Scan for the cell matching the given text and deliver its [X, Y] coordinate at center. 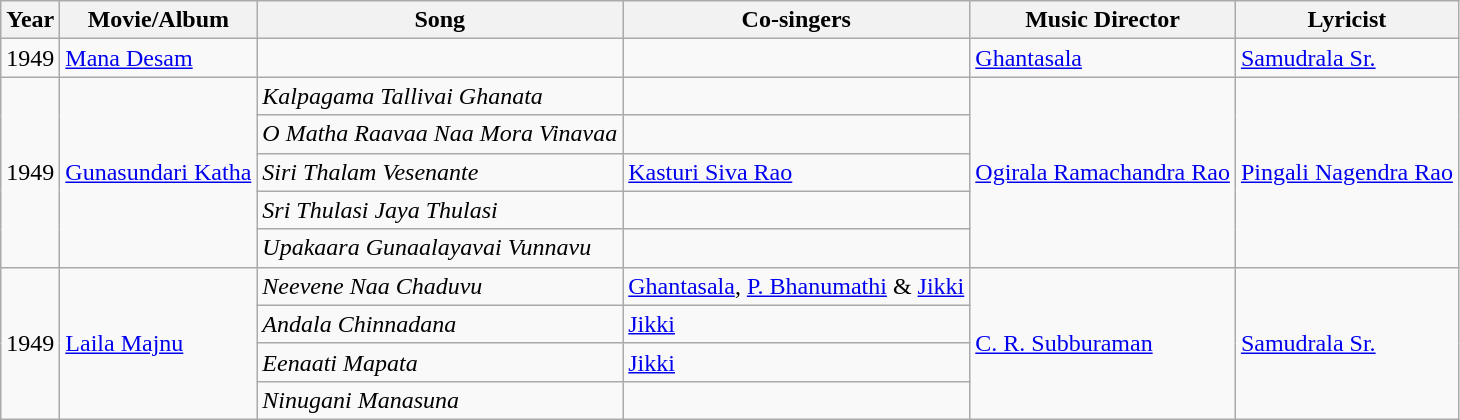
Gunasundari Katha [158, 172]
C. R. Subburaman [1103, 343]
Siri Thalam Vesenante [440, 172]
Andala Chinnadana [440, 324]
O Matha Raavaa Naa Mora Vinavaa [440, 134]
Music Director [1103, 20]
Ninugani Manasuna [440, 400]
Lyricist [1346, 20]
Neevene Naa Chaduvu [440, 286]
Co-singers [796, 20]
Year [30, 20]
Sri Thulasi Jaya Thulasi [440, 210]
Upakaara Gunaalayavai Vunnavu [440, 248]
Kalpagama Tallivai Ghanata [440, 96]
Eenaati Mapata [440, 362]
Ogirala Ramachandra Rao [1103, 172]
Pingali Nagendra Rao [1346, 172]
Kasturi Siva Rao [796, 172]
Mana Desam [158, 58]
Song [440, 20]
Ghantasala [1103, 58]
Ghantasala, P. Bhanumathi & Jikki [796, 286]
Laila Majnu [158, 343]
Movie/Album [158, 20]
